Extract the [X, Y] coordinate from the center of the cell holding the provided text.  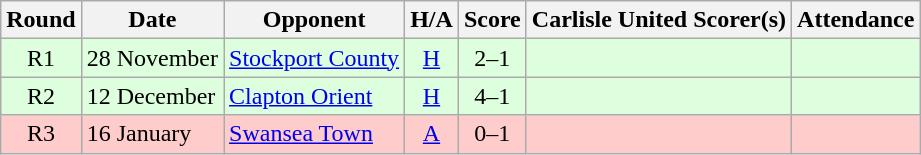
2–1 [492, 58]
12 December [152, 96]
R2 [41, 96]
Clapton Orient [314, 96]
Opponent [314, 20]
R1 [41, 58]
A [432, 134]
Round [41, 20]
28 November [152, 58]
Stockport County [314, 58]
H/A [432, 20]
Date [152, 20]
Score [492, 20]
4–1 [492, 96]
16 January [152, 134]
Carlisle United Scorer(s) [658, 20]
R3 [41, 134]
0–1 [492, 134]
Swansea Town [314, 134]
Attendance [856, 20]
